Capture the cell that displays the provided text and extract its (x, y) central coordinate. 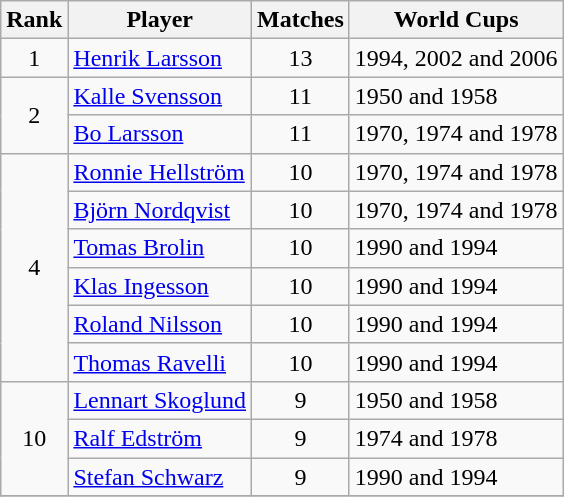
2 (34, 115)
Roland Nilsson (160, 324)
Ralf Edström (160, 438)
Bo Larsson (160, 134)
1 (34, 58)
Ronnie Hellström (160, 172)
Thomas Ravelli (160, 362)
Player (160, 20)
13 (301, 58)
Klas Ingesson (160, 286)
Rank (34, 20)
4 (34, 267)
Matches (301, 20)
Björn Nordqvist (160, 210)
1974 and 1978 (456, 438)
Tomas Brolin (160, 248)
Henrik Larsson (160, 58)
Stefan Schwarz (160, 477)
Lennart Skoglund (160, 400)
1994, 2002 and 2006 (456, 58)
Kalle Svensson (160, 96)
World Cups (456, 20)
